Detect which cell encompasses the target text, then output its (X, Y) center coordinate. 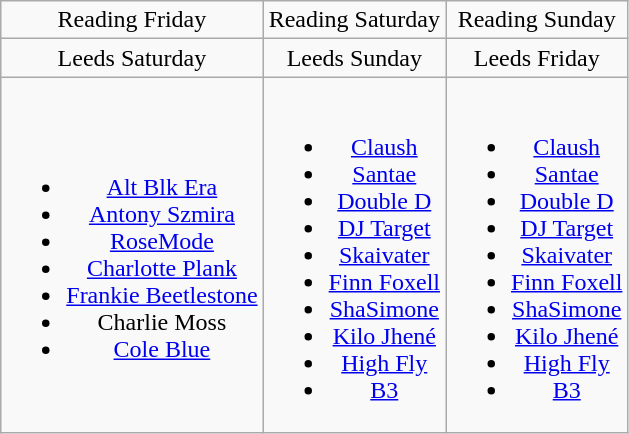
Leeds Saturday (132, 58)
Leeds Sunday (354, 58)
Leeds Friday (537, 58)
Alt Blk EraAntony SzmiraRoseModeCharlotte PlankFrankie BeetlestoneCharlie MossCole Blue (132, 255)
Reading Friday (132, 20)
Reading Saturday (354, 20)
Reading Sunday (537, 20)
